Identify which cell holds the provided text, then report its [x, y] central coordinate. 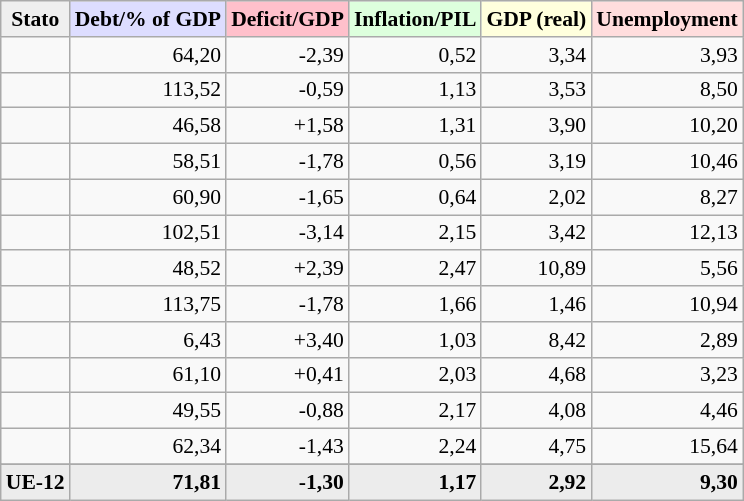
0,64 [415, 197]
4,08 [536, 411]
Debt/% of GDP [148, 19]
9,30 [667, 482]
1,31 [415, 126]
58,51 [148, 162]
10,20 [667, 126]
46,58 [148, 126]
3,53 [536, 90]
Unemployment [667, 19]
8,42 [536, 340]
0,52 [415, 55]
5,56 [667, 269]
4,68 [536, 375]
113,52 [148, 90]
2,92 [536, 482]
61,10 [148, 375]
Inflation/PIL [415, 19]
48,52 [148, 269]
60,90 [148, 197]
0,56 [415, 162]
3,19 [536, 162]
3,93 [667, 55]
2,89 [667, 340]
4,75 [536, 447]
GDP (real) [536, 19]
4,46 [667, 411]
-2,39 [288, 55]
2,15 [415, 233]
15,64 [667, 447]
-1,30 [288, 482]
+3,40 [288, 340]
3,23 [667, 375]
2,03 [415, 375]
10,94 [667, 304]
6,43 [148, 340]
-0,59 [288, 90]
1,46 [536, 304]
1,66 [415, 304]
3,34 [536, 55]
+1,58 [288, 126]
113,75 [148, 304]
+0,41 [288, 375]
12,13 [667, 233]
Stato [36, 19]
10,46 [667, 162]
1,17 [415, 482]
3,42 [536, 233]
-0,88 [288, 411]
2,47 [415, 269]
8,27 [667, 197]
-1,65 [288, 197]
71,81 [148, 482]
102,51 [148, 233]
2,17 [415, 411]
62,34 [148, 447]
UE-12 [36, 482]
49,55 [148, 411]
8,50 [667, 90]
-1,43 [288, 447]
10,89 [536, 269]
-3,14 [288, 233]
2,02 [536, 197]
64,20 [148, 55]
2,24 [415, 447]
1,13 [415, 90]
1,03 [415, 340]
Deficit/GDP [288, 19]
3,90 [536, 126]
+2,39 [288, 269]
